Extract the [X, Y] coordinate from the center of the cell holding the provided text.  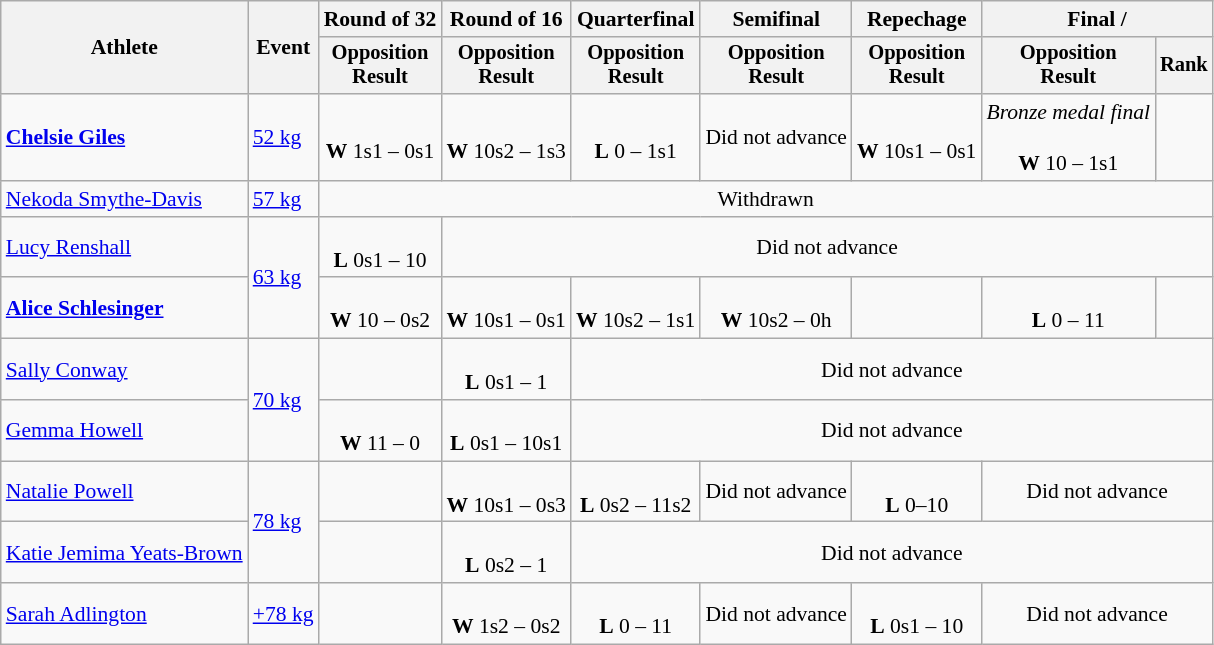
Nekoda Smythe-Davis [124, 199]
Natalie Powell [124, 492]
52 kg [284, 138]
Sarah Adlington [124, 614]
Event [284, 48]
L 0 – 1s1 [636, 138]
Quarterfinal [636, 19]
W 10 – 0s2 [380, 308]
L 0s1 – 10s1 [506, 430]
Gemma Howell [124, 430]
Rank [1184, 66]
Chelsie Giles [124, 138]
Katie Jemima Yeats-Brown [124, 552]
Final / [1096, 19]
Semifinal [776, 19]
L 0s2 – 11s2 [636, 492]
W 10s2 – 1s1 [636, 308]
+78 kg [284, 614]
W 1s2 – 0s2 [506, 614]
63 kg [284, 278]
L 0s1 – 1 [506, 370]
70 kg [284, 400]
57 kg [284, 199]
Bronze medal finalW 10 – 1s1 [1068, 138]
W 10s2 – 1s3 [506, 138]
W 11 – 0 [380, 430]
L 0–10 [916, 492]
W 10s2 – 0h [776, 308]
Round of 16 [506, 19]
Lucy Renshall [124, 248]
Athlete [124, 48]
W 10s1 – 0s3 [506, 492]
L 0s2 – 1 [506, 552]
Round of 32 [380, 19]
Sally Conway [124, 370]
Repechage [916, 19]
W 1s1 – 0s1 [380, 138]
Alice Schlesinger [124, 308]
78 kg [284, 522]
Withdrawn [766, 199]
